Identify which cell holds the provided text, then report its (x, y) central coordinate. 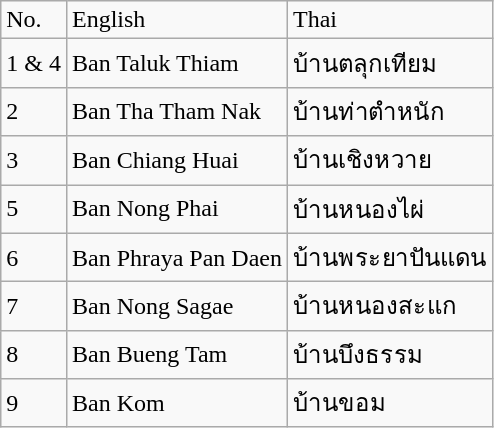
บ้านหนองไผ่ (390, 208)
1 & 4 (34, 64)
บ้านขอม (390, 404)
Ban Tha Tham Nak (176, 112)
3 (34, 160)
Ban Taluk Thiam (176, 64)
5 (34, 208)
Ban Chiang Huai (176, 160)
Ban Kom (176, 404)
No. (34, 20)
9 (34, 404)
บ้านตลุกเทียม (390, 64)
บ้านท่าตำหนัก (390, 112)
Ban Bueng Tam (176, 354)
English (176, 20)
7 (34, 306)
6 (34, 258)
8 (34, 354)
Ban Phraya Pan Daen (176, 258)
Ban Nong Sagae (176, 306)
บ้านบึงธรรม (390, 354)
Thai (390, 20)
2 (34, 112)
บ้านเชิงหวาย (390, 160)
บ้านพระยาปันแดน (390, 258)
Ban Nong Phai (176, 208)
บ้านหนองสะแก (390, 306)
